Scan for the cell matching the given text and deliver its (X, Y) coordinate at center. 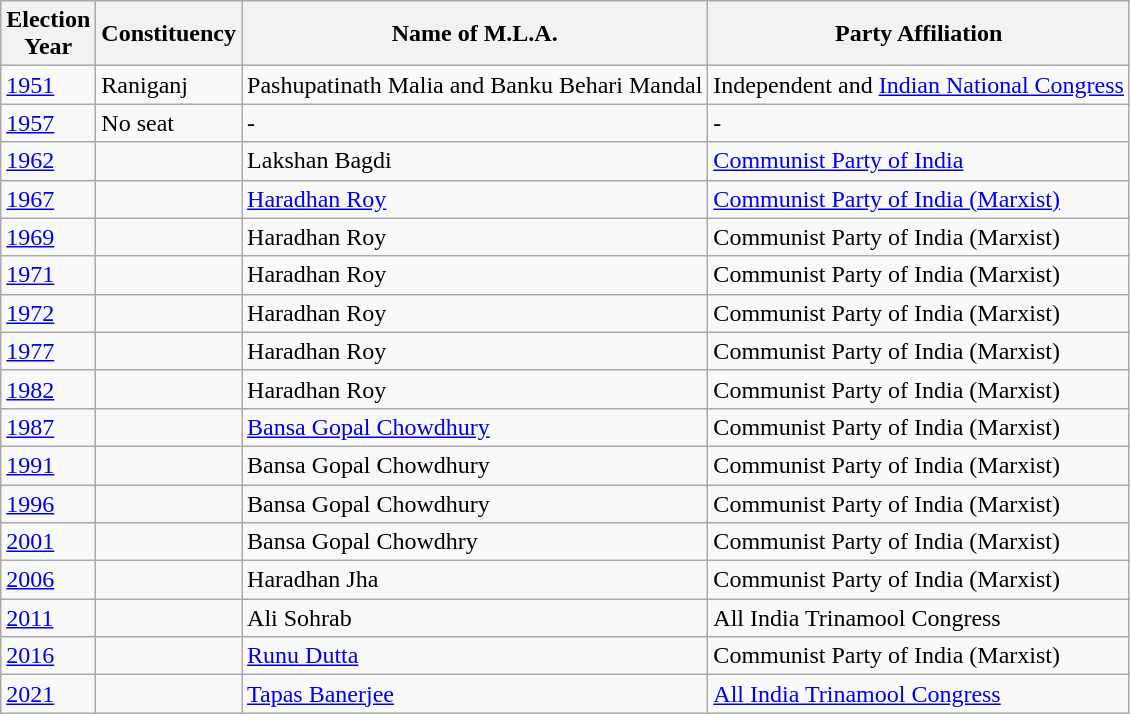
No seat (169, 123)
1982 (48, 389)
1962 (48, 161)
Pashupatinath Malia and Banku Behari Mandal (475, 85)
Bansa Gopal Chowdhry (475, 542)
Tapas Banerjee (475, 694)
Constituency (169, 34)
Raniganj (169, 85)
Name of M.L.A. (475, 34)
Communist Party of India (919, 161)
Ali Sohrab (475, 618)
2006 (48, 580)
1971 (48, 275)
1987 (48, 427)
2021 (48, 694)
1951 (48, 85)
1957 (48, 123)
Party Affiliation (919, 34)
Election Year (48, 34)
1972 (48, 313)
Independent and Indian National Congress (919, 85)
Runu Dutta (475, 656)
2001 (48, 542)
1996 (48, 503)
1991 (48, 465)
2016 (48, 656)
2011 (48, 618)
Lakshan Bagdi (475, 161)
Haradhan Jha (475, 580)
1967 (48, 199)
1977 (48, 351)
1969 (48, 237)
